Search for the cell housing the specified text and yield its (x, y) center coordinate. 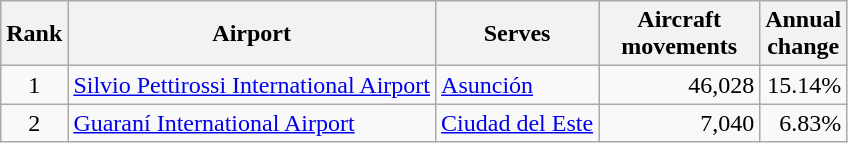
15.14% (804, 85)
Airport (252, 34)
1 (34, 85)
7,040 (680, 123)
6.83% (804, 123)
Aircraftmovements (680, 34)
2 (34, 123)
Silvio Pettirossi International Airport (252, 85)
Rank (34, 34)
46,028 (680, 85)
Ciudad del Este (518, 123)
Asunción (518, 85)
Guaraní International Airport (252, 123)
Annualchange (804, 34)
Serves (518, 34)
